Determine the (X, Y) coordinate at the center of the cell enclosing the given text.  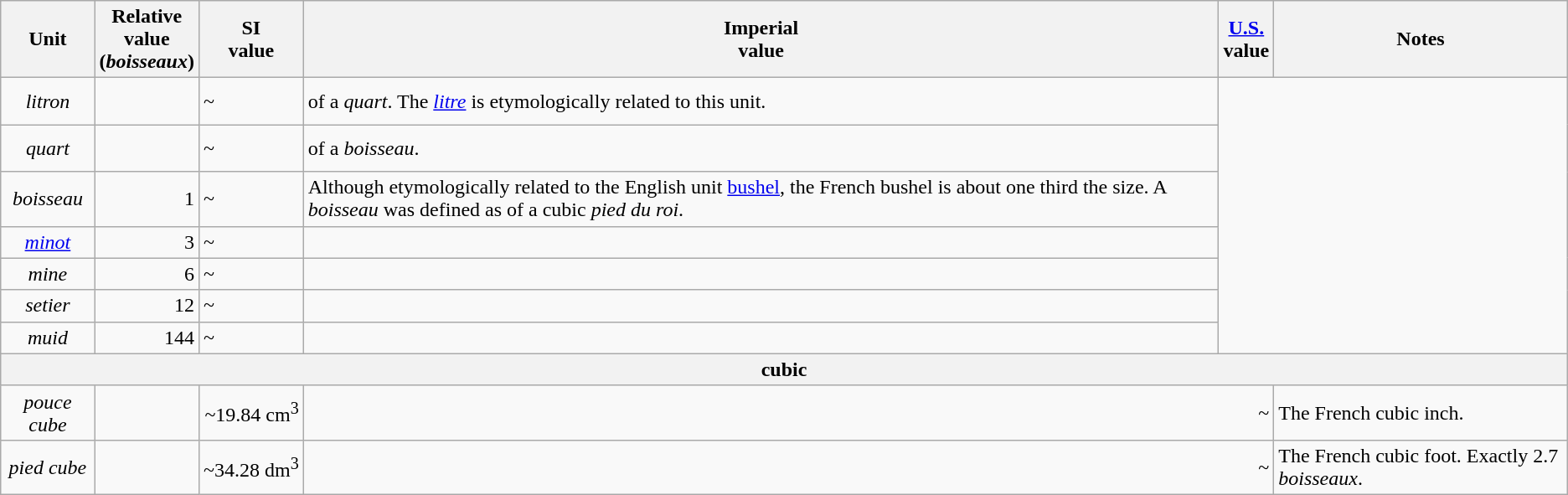
12 (147, 306)
~19.84 cm3 (251, 412)
minot (48, 242)
litron (48, 101)
mine (48, 274)
Imperialvalue (761, 39)
144 (147, 338)
Notes (1421, 39)
1 (147, 199)
boisseau (48, 199)
6 (147, 274)
pouce cube (48, 412)
setier (48, 306)
~34.28 dm3 (251, 467)
pied cube (48, 467)
SIvalue (251, 39)
cubic (784, 369)
muid (48, 338)
quart (48, 148)
The French cubic foot. Exactly 2.7 boisseaux. (1421, 467)
The French cubic inch. (1421, 412)
U.S.value (1246, 39)
Relativevalue(boisseaux) (147, 39)
Unit (48, 39)
of a quart. The litre is etymologically related to this unit. (761, 101)
of a boisseau. (761, 148)
3 (147, 242)
